Detect which cell encompasses the target text, then output its (x, y) center coordinate. 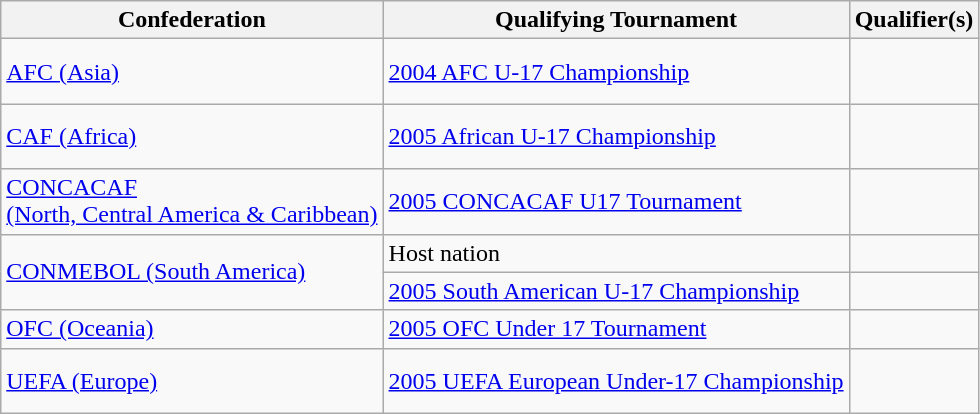
2005 South American U-17 Championship (616, 291)
2005 UEFA European Under-17 Championship (616, 380)
CAF (Africa) (192, 136)
2005 African U-17 Championship (616, 136)
AFC (Asia) (192, 72)
UEFA (Europe) (192, 380)
CONCACAF(North, Central America & Caribbean) (192, 202)
2005 OFC Under 17 Tournament (616, 329)
Host nation (616, 253)
OFC (Oceania) (192, 329)
CONMEBOL (South America) (192, 272)
2005 CONCACAF U17 Tournament (616, 202)
Confederation (192, 20)
Qualifier(s) (914, 20)
2004 AFC U-17 Championship (616, 72)
Qualifying Tournament (616, 20)
